Scan for the cell matching the given text and deliver its (X, Y) coordinate at center. 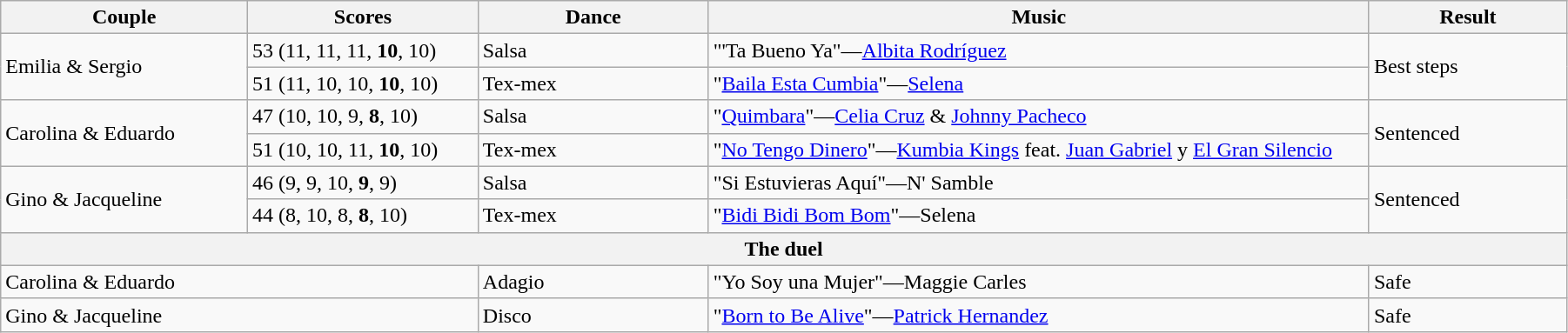
"Yo Soy una Mujer"—Maggie Carles (1039, 282)
"No Tengo Dinero"—Kumbia Kings feat. Juan Gabriel y El Gran Silencio (1039, 150)
Best steps (1467, 67)
Emilia & Sergio (124, 67)
"Baila Esta Cumbia"—Selena (1039, 83)
"Born to Be Alive"—Patrick Hernandez (1039, 315)
53 (11, 11, 11, 10, 10) (364, 50)
"Si Estuvieras Aquí"—N' Samble (1039, 183)
51 (10, 10, 11, 10, 10) (364, 150)
46 (9, 9, 10, 9, 9) (364, 183)
Adagio (593, 282)
"'Ta Bueno Ya"—Albita Rodríguez (1039, 50)
Music (1039, 17)
Couple (124, 17)
51 (11, 10, 10, 10, 10) (364, 83)
The duel (784, 249)
"Bidi Bidi Bom Bom"—Selena (1039, 216)
Disco (593, 315)
47 (10, 10, 9, 8, 10) (364, 117)
Result (1467, 17)
"Quimbara"—Celia Cruz & Johnny Pacheco (1039, 117)
Scores (364, 17)
Dance (593, 17)
44 (8, 10, 8, 8, 10) (364, 216)
